For the text-containing cell, return its midpoint in (X, Y) coordinate format. 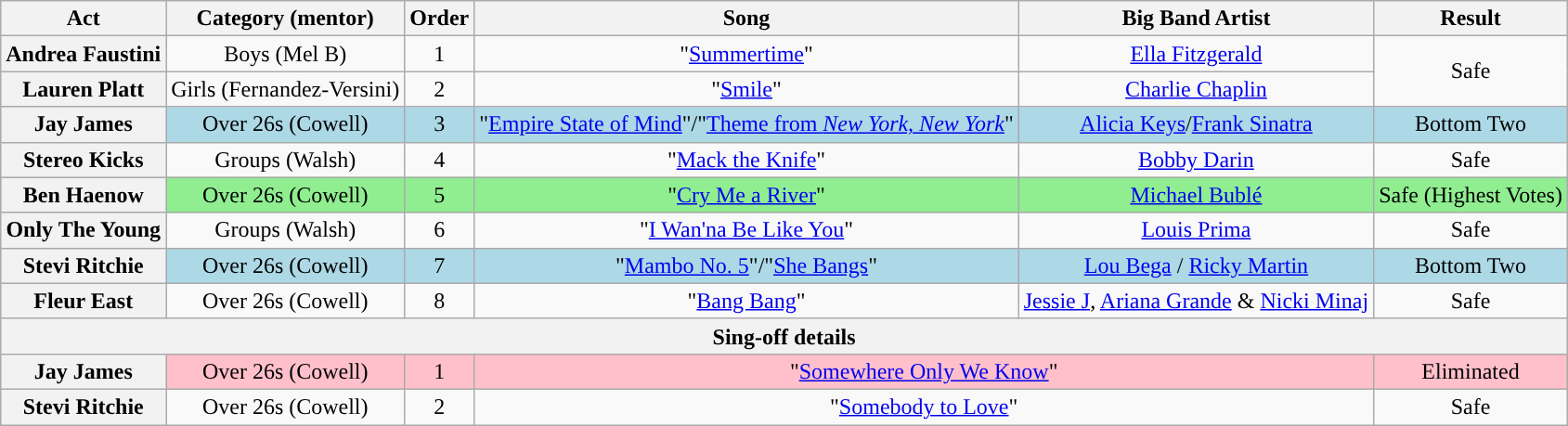
7 (440, 265)
Safe (Highest Votes) (1471, 195)
"Mack the Knife" (746, 160)
Michael Bublé (1196, 195)
Only The Young (84, 230)
Lou Bega / Ricky Martin (1196, 265)
Sing-off details (784, 336)
"Cry Me a River" (746, 195)
Order (440, 19)
Fleur East (84, 301)
Big Band Artist (1196, 19)
"Empire State of Mind"/"Theme from New York, New York" (746, 124)
5 (440, 195)
Act (84, 19)
Bobby Darin (1196, 160)
6 (440, 230)
Boys (Mel B) (286, 54)
"Somebody to Love" (925, 407)
Ben Haenow (84, 195)
"Somewhere Only We Know" (925, 371)
Charlie Chaplin (1196, 89)
Louis Prima (1196, 230)
"Smile" (746, 89)
4 (440, 160)
Alicia Keys/Frank Sinatra (1196, 124)
"Summertime" (746, 54)
Result (1471, 19)
Girls (Fernandez-Versini) (286, 89)
Stereo Kicks (84, 160)
8 (440, 301)
3 (440, 124)
"Mambo No. 5"/"She Bangs" (746, 265)
Andrea Faustini (84, 54)
Eliminated (1471, 371)
Jessie J, Ariana Grande & Nicki Minaj (1196, 301)
Ella Fitzgerald (1196, 54)
Lauren Platt (84, 89)
"Bang Bang" (746, 301)
Song (746, 19)
"I Wan'na Be Like You" (746, 230)
Category (mentor) (286, 19)
